Pinpoint the cell where the given text exists, returning its (X, Y) midpoint coordinate. 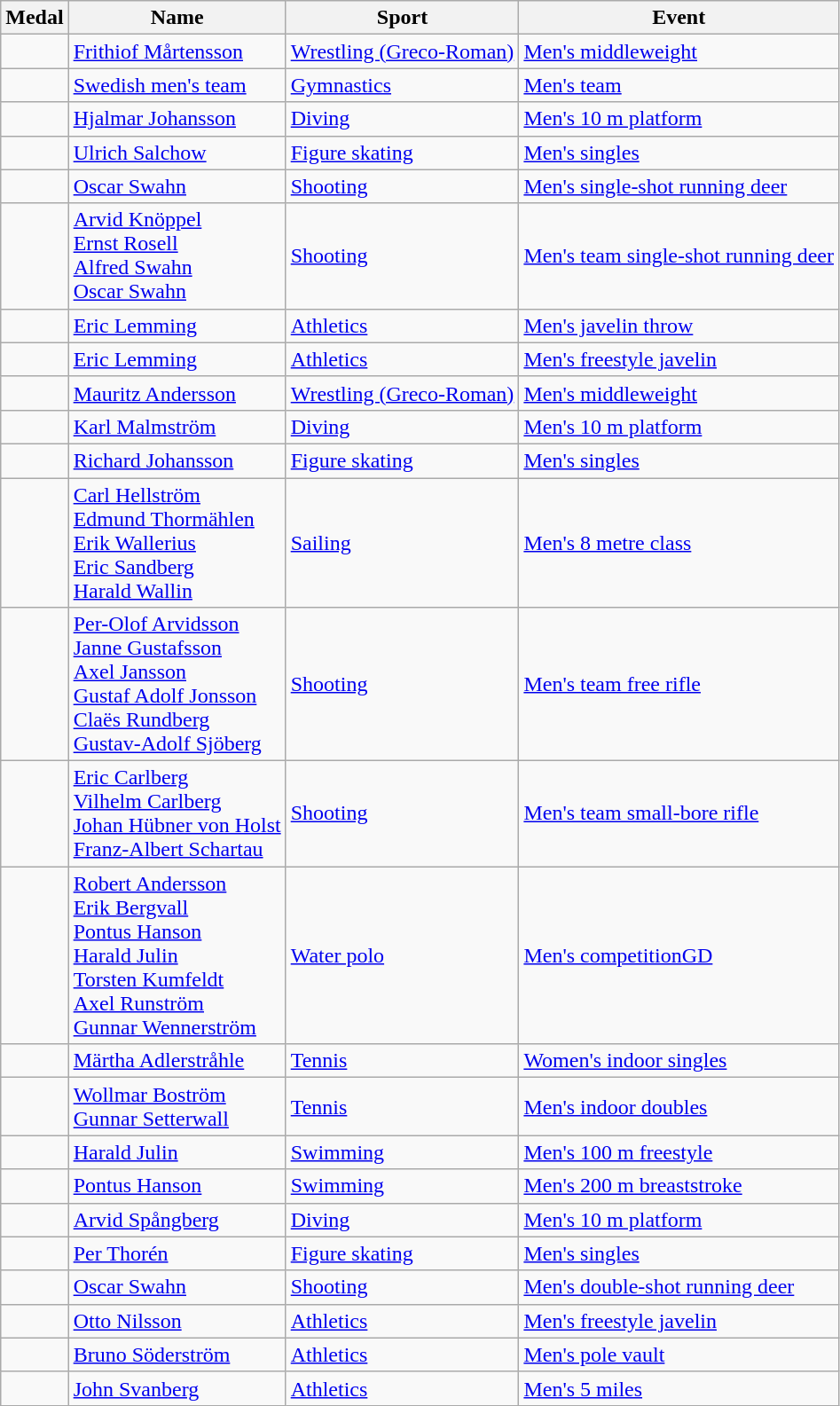
Men's 200 m breaststroke (679, 1186)
Water polo (403, 955)
John Svanberg (177, 1388)
Men's team (679, 85)
Men's indoor doubles (679, 1107)
Per-Olof ArvidssonJanne GustafssonAxel JanssonGustaf Adolf JonssonClaës RundbergGustav-Adolf Sjöberg (177, 685)
Robert AnderssonErik BergvallPontus HansonHarald JulinTorsten KumfeldtAxel RunströmGunnar Wennerström (177, 955)
Name (177, 18)
Men's 8 metre class (679, 542)
Sport (403, 18)
Men's 100 m freestyle (679, 1152)
Men's 5 miles (679, 1388)
Wollmar BoströmGunnar Setterwall (177, 1107)
Medal (35, 18)
Men's double-shot running deer (679, 1287)
Frithiof Mårtensson (177, 51)
Ulrich Salchow (177, 153)
Men's team single-shot running deer (679, 255)
Event (679, 18)
Eric CarlbergVilhelm CarlbergJohan Hübner von HolstFranz-Albert Schartau (177, 814)
Men's team small-bore rifle (679, 814)
Harald Julin (177, 1152)
Arvid Spångberg (177, 1220)
Pontus Hanson (177, 1186)
Gymnastics (403, 85)
Men's competitionGD (679, 955)
Karl Malmström (177, 427)
Otto Nilsson (177, 1321)
Men's single-shot running deer (679, 186)
Women's indoor singles (679, 1061)
Bruno Söderström (177, 1355)
Richard Johansson (177, 460)
Carl HellströmEdmund ThormählenErik WalleriusEric SandbergHarald Wallin (177, 542)
Mauritz Andersson (177, 393)
Men's javelin throw (679, 326)
Märtha Adlerstråhle (177, 1061)
Sailing (403, 542)
Men's pole vault (679, 1355)
Swedish men's team (177, 85)
Hjalmar Johansson (177, 119)
Arvid KnöppelErnst RosellAlfred SwahnOscar Swahn (177, 255)
Per Thorén (177, 1253)
Men's team free rifle (679, 685)
